Find where the given text appears and provide that cell's center as [X, Y] coordinate. 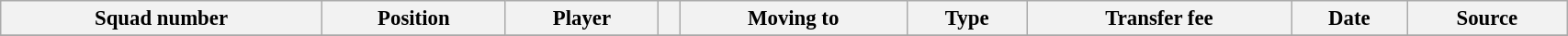
Squad number [162, 18]
Source [1487, 18]
Moving to [794, 18]
Type [966, 18]
Player [581, 18]
Transfer fee [1159, 18]
Date [1349, 18]
Position [413, 18]
